Provide the [X, Y] coordinate of the cell's center where the given text is located.  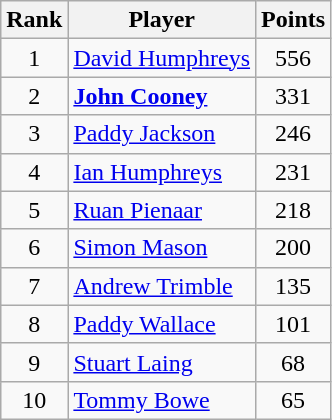
Tommy Bowe [162, 400]
Ruan Pienaar [162, 210]
1 [34, 58]
John Cooney [162, 96]
10 [34, 400]
218 [294, 210]
Points [294, 20]
68 [294, 362]
Simon Mason [162, 248]
135 [294, 286]
Stuart Laing [162, 362]
101 [294, 324]
246 [294, 134]
9 [34, 362]
331 [294, 96]
2 [34, 96]
Paddy Jackson [162, 134]
65 [294, 400]
Andrew Trimble [162, 286]
7 [34, 286]
5 [34, 210]
Player [162, 20]
3 [34, 134]
6 [34, 248]
David Humphreys [162, 58]
8 [34, 324]
Paddy Wallace [162, 324]
556 [294, 58]
Rank [34, 20]
Ian Humphreys [162, 172]
200 [294, 248]
231 [294, 172]
4 [34, 172]
